From the cell containing the given text, extract its center point as [X, Y] coordinate. 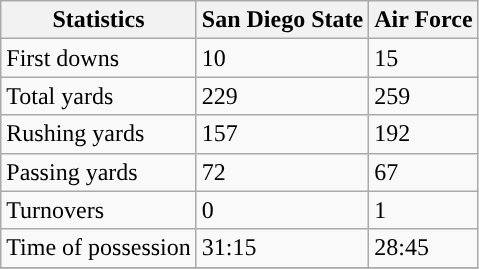
28:45 [424, 248]
259 [424, 96]
15 [424, 58]
San Diego State [282, 20]
First downs [99, 58]
31:15 [282, 248]
72 [282, 172]
229 [282, 96]
Turnovers [99, 210]
Time of possession [99, 248]
67 [424, 172]
192 [424, 134]
Total yards [99, 96]
Rushing yards [99, 134]
10 [282, 58]
Statistics [99, 20]
157 [282, 134]
0 [282, 210]
Air Force [424, 20]
1 [424, 210]
Passing yards [99, 172]
